Find where the given text appears and provide that cell's center as [x, y] coordinate. 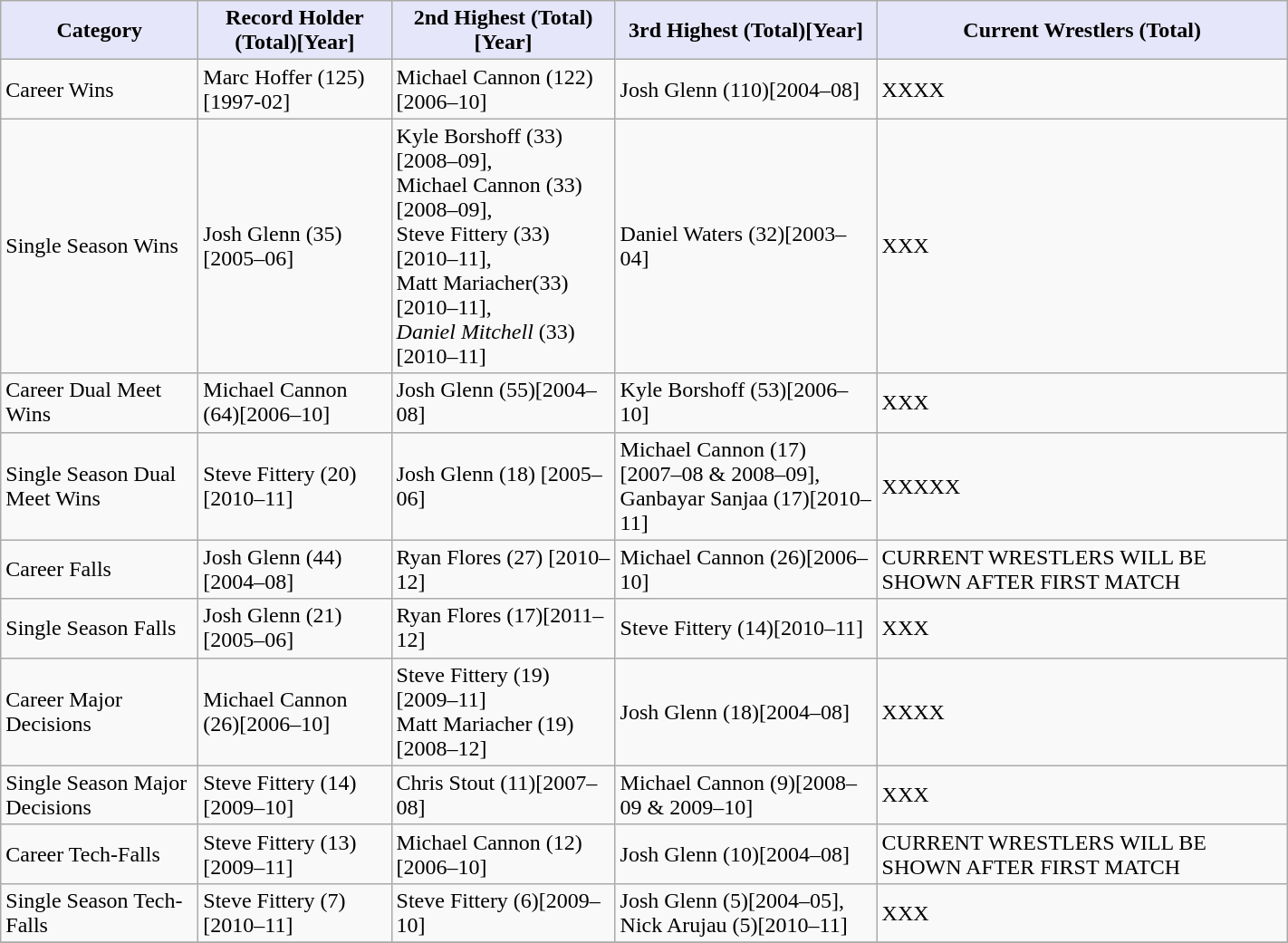
Record Holder (Total)[Year] [295, 31]
Michael Cannon (17) [2007–08 & 2008–09], Ganbayar Sanjaa (17)[2010–11] [746, 486]
Steve Fittery (20) [2010–11] [295, 486]
XXXXX [1081, 486]
Michael Cannon (64)[2006–10] [295, 402]
Kyle Borshoff (53)[2006–10] [746, 402]
Single Season Dual Meet Wins [100, 486]
Steve Fittery (7)[2010–11] [295, 913]
Current Wrestlers (Total) [1081, 31]
Career Dual Meet Wins [100, 402]
Steve Fittery (14)[2009–10] [295, 795]
Single Season Falls [100, 629]
Kyle Borshoff (33)[2008–09], Michael Cannon (33)[2008–09], Steve Fittery (33)[2010–11], Matt Mariacher(33)[2010–11], Daniel Mitchell (33)[2010–11] [504, 246]
Career Major Decisions [100, 712]
2nd Highest (Total)[Year] [504, 31]
Josh Glenn (5)[2004–05], Nick Arujau (5)[2010–11] [746, 913]
Steve Fittery (13)[2009–11] [295, 853]
Josh Glenn (110)[2004–08] [746, 89]
Steve Fittery (14)[2010–11] [746, 629]
Josh Glenn (55)[2004–08] [504, 402]
Daniel Waters (32)[2003–04] [746, 246]
Chris Stout (11)[2007–08] [504, 795]
Michael Cannon (12)[2006–10] [504, 853]
Single Season Major Decisions [100, 795]
Career Tech-Falls [100, 853]
Steve Fittery (6)[2009–10] [504, 913]
Josh Glenn (35)[2005–06] [295, 246]
Josh Glenn (44)[2004–08] [295, 569]
Category [100, 31]
Josh Glenn (21)[2005–06] [295, 629]
Michael Cannon (122)[2006–10] [504, 89]
Career Wins [100, 89]
Marc Hoffer (125)[1997-02] [295, 89]
3rd Highest (Total)[Year] [746, 31]
Michael Cannon (9)[2008–09 & 2009–10] [746, 795]
Josh Glenn (10)[2004–08] [746, 853]
Ryan Flores (17)[2011–12] [504, 629]
Josh Glenn (18) [2005–06] [504, 486]
Career Falls [100, 569]
Single Season Tech-Falls [100, 913]
Steve Fittery (19)[2009–11] Matt Mariacher (19) [2008–12] [504, 712]
Ryan Flores (27) [2010–12] [504, 569]
Single Season Wins [100, 246]
Josh Glenn (18)[2004–08] [746, 712]
